Determine the [X, Y] coordinate at the center of the cell enclosing the given text.  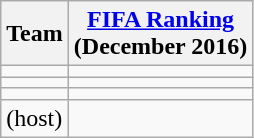
Team [35, 34]
FIFA Ranking(December 2016) [160, 34]
(host) [35, 118]
